Return the [X, Y] coordinate for the center point of the cell that contains the specified text.  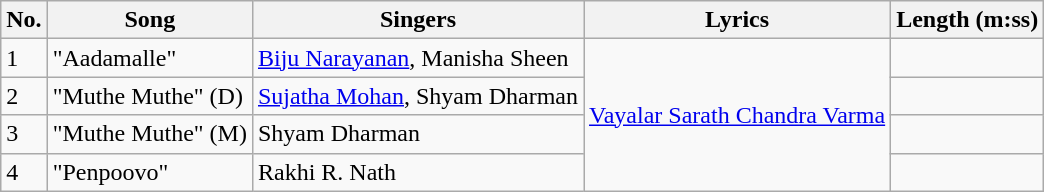
"Aadamalle" [150, 58]
2 [24, 96]
Length (m:ss) [968, 20]
No. [24, 20]
1 [24, 58]
Shyam Dharman [418, 134]
Lyrics [738, 20]
Rakhi R. Nath [418, 172]
Vayalar Sarath Chandra Varma [738, 115]
Singers [418, 20]
Sujatha Mohan, Shyam Dharman [418, 96]
3 [24, 134]
4 [24, 172]
"Penpoovo" [150, 172]
Biju Narayanan, Manisha Sheen [418, 58]
"Muthe Muthe" (D) [150, 96]
"Muthe Muthe" (M) [150, 134]
Song [150, 20]
